Find where the given text appears and provide that cell's center as [x, y] coordinate. 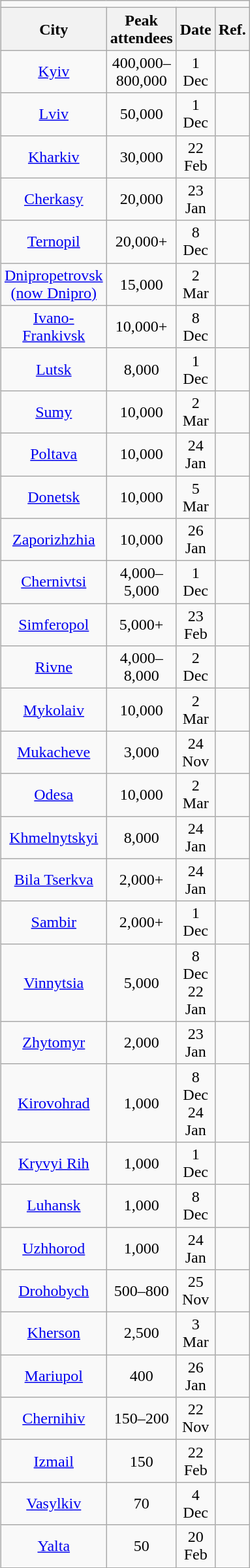
Mykolaiv [54, 710]
150–200 [141, 1419]
Chernihiv [54, 1419]
400,000–800,000 [141, 72]
25 Nov [196, 1291]
30,000 [141, 157]
Bila Tserkva [54, 880]
Date [196, 29]
Ref. [232, 29]
Dnipropetrovsk (now Dnipro) [54, 284]
20,000+ [141, 242]
Mukacheve [54, 752]
Kirovohrad [54, 1102]
Cherkasy [54, 199]
Zaporizhzhia [54, 540]
15,000 [141, 284]
Kherson [54, 1334]
23 Feb [196, 625]
4,000–8,000 [141, 667]
5 Mar [196, 497]
Yalta [54, 1546]
Peak attendees [141, 29]
Luhansk [54, 1206]
4 Dec [196, 1504]
Rivne [54, 667]
Zhytomyr [54, 1042]
Odesa [54, 795]
4,000–5,000 [141, 582]
70 [141, 1504]
Vinnytsia [54, 982]
3,000 [141, 752]
Lviv [54, 114]
Ivano-Frankivsk [54, 327]
150 [141, 1461]
400 [141, 1376]
500–800 [141, 1291]
50 [141, 1546]
Kharkiv [54, 157]
Khmelnytskyi [54, 837]
24 Nov [196, 752]
10,000+ [141, 327]
50,000 [141, 114]
2,000 [141, 1042]
5,000 [141, 982]
Drohobych [54, 1291]
Izmail [54, 1461]
Sambir [54, 922]
8 Dec 22 Jan [196, 982]
Poltava [54, 454]
2 Dec [196, 667]
Vasylkiv [54, 1504]
Uzhhorod [54, 1248]
Kyiv [54, 72]
Simferopol [54, 625]
8 Dec 24 Jan [196, 1102]
Donetsk [54, 497]
Kryvyi Rih [54, 1163]
20,000 [141, 199]
2,500 [141, 1334]
3 Mar [196, 1334]
22 Nov [196, 1419]
Chernivtsi [54, 582]
20 Feb [196, 1546]
Ternopil [54, 242]
Lutsk [54, 369]
City [54, 29]
Sumy [54, 412]
5,000+ [141, 625]
Mariupol [54, 1376]
